Return the [X, Y] coordinate for the center point of the cell that contains the specified text.  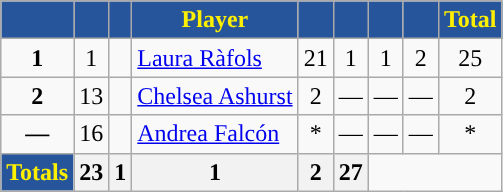
Total [470, 20]
16 [92, 134]
Andrea Falcón [215, 134]
27 [350, 172]
13 [92, 96]
25 [470, 58]
Chelsea Ashurst [215, 96]
23 [92, 172]
Player [215, 20]
Laura Ràfols [215, 58]
21 [316, 58]
Totals [38, 172]
